Return (X, Y) of the center of cell containing provided text 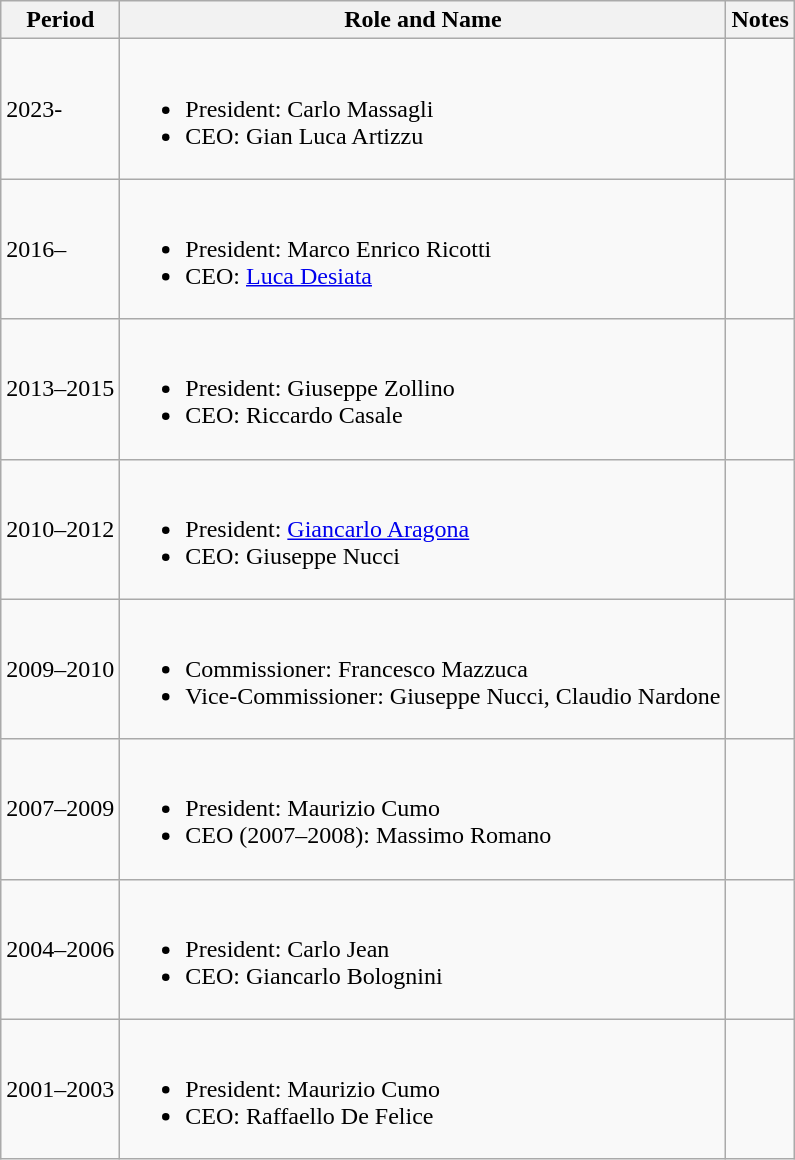
2016– (60, 249)
President: Giancarlo AragonaCEO: Giuseppe Nucci (423, 529)
2004–2006 (60, 949)
Role and Name (423, 20)
2013–2015 (60, 389)
2010–2012 (60, 529)
2001–2003 (60, 1089)
Notes (760, 20)
President: Carlo JeanCEO: Giancarlo Bolognini (423, 949)
President: Carlo MassagliCEO: Gian Luca Artizzu (423, 109)
Commissioner: Francesco MazzucaVice-Commissioner: Giuseppe Nucci, Claudio Nardone (423, 669)
President: Maurizio CumoCEO (2007–2008): Massimo Romano (423, 809)
President: Giuseppe ZollinoCEO: Riccardo Casale (423, 389)
2007–2009 (60, 809)
Period (60, 20)
2023- (60, 109)
2009–2010 (60, 669)
President: Maurizio CumoCEO: Raffaello De Felice (423, 1089)
President: Marco Enrico RicottiCEO: Luca Desiata (423, 249)
